Return the (x, y) coordinate for the center point of the cell that contains the specified text.  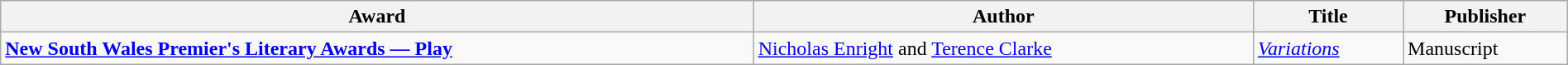
Variations (1328, 48)
Nicholas Enright and Terence Clarke (1003, 48)
Author (1003, 17)
New South Wales Premier's Literary Awards — Play (377, 48)
Title (1328, 17)
Publisher (1485, 17)
Award (377, 17)
Manuscript (1485, 48)
